Determine the [X, Y] coordinate at the center of the cell enclosing the given text.  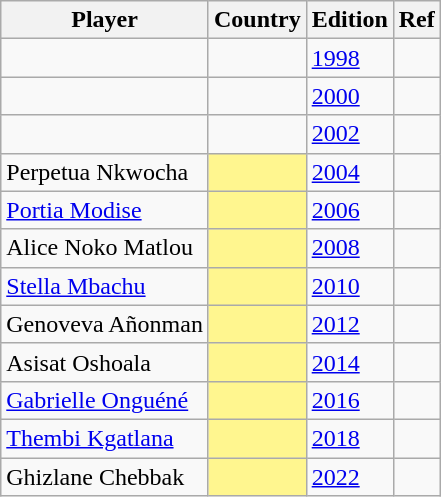
Ref [416, 20]
Player [105, 20]
Genoveva Añonman [105, 324]
2016 [350, 400]
2002 [350, 134]
1998 [350, 58]
Alice Noko Matlou [105, 248]
Stella Mbachu [105, 286]
Gabrielle Onguéné [105, 400]
Perpetua Nkwocha [105, 172]
2008 [350, 248]
Ghizlane Chebbak [105, 477]
2000 [350, 96]
2014 [350, 362]
Asisat Oshoala [105, 362]
Edition [350, 20]
2012 [350, 324]
Thembi Kgatlana [105, 438]
Portia Modise [105, 210]
2022 [350, 477]
2004 [350, 172]
2010 [350, 286]
2006 [350, 210]
Country [257, 20]
2018 [350, 438]
